Return (x, y) of the center of cell containing provided text 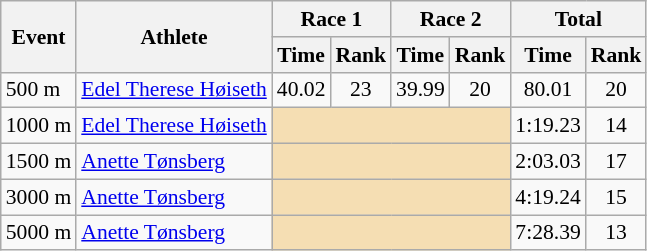
500 m (38, 90)
2:03.03 (548, 162)
40.02 (302, 90)
Event (38, 36)
23 (362, 90)
3000 m (38, 197)
Race 1 (332, 19)
Athlete (174, 36)
80.01 (548, 90)
1500 m (38, 162)
Total (578, 19)
39.99 (420, 90)
7:28.39 (548, 233)
13 (616, 233)
17 (616, 162)
14 (616, 126)
1000 m (38, 126)
1:19.23 (548, 126)
Race 2 (450, 19)
15 (616, 197)
4:19.24 (548, 197)
5000 m (38, 233)
